For the text-containing cell, return its midpoint in [X, Y] coordinate format. 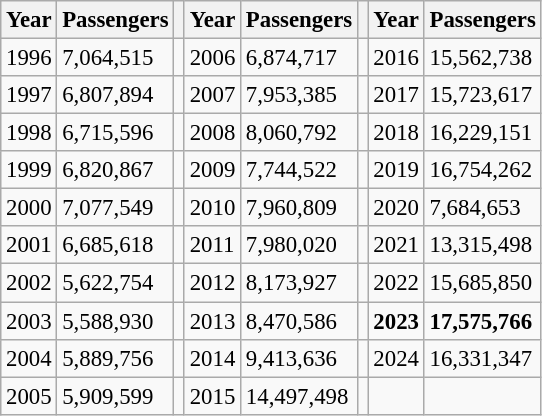
2004 [29, 358]
2017 [396, 95]
2021 [396, 245]
7,953,385 [300, 95]
7,684,653 [482, 208]
17,575,766 [482, 321]
15,562,738 [482, 58]
2014 [212, 358]
1996 [29, 58]
2018 [396, 133]
15,723,617 [482, 95]
5,622,754 [116, 283]
6,715,596 [116, 133]
7,744,522 [300, 170]
2006 [212, 58]
15,685,850 [482, 283]
2015 [212, 396]
7,960,809 [300, 208]
2012 [212, 283]
2003 [29, 321]
6,685,618 [116, 245]
5,909,599 [116, 396]
2020 [396, 208]
16,229,151 [482, 133]
7,077,549 [116, 208]
16,754,262 [482, 170]
2009 [212, 170]
2016 [396, 58]
6,807,894 [116, 95]
6,874,717 [300, 58]
1999 [29, 170]
5,889,756 [116, 358]
2024 [396, 358]
2002 [29, 283]
8,060,792 [300, 133]
8,173,927 [300, 283]
7,064,515 [116, 58]
2005 [29, 396]
16,331,347 [482, 358]
1998 [29, 133]
7,980,020 [300, 245]
2001 [29, 245]
9,413,636 [300, 358]
2023 [396, 321]
6,820,867 [116, 170]
14,497,498 [300, 396]
1997 [29, 95]
5,588,930 [116, 321]
2000 [29, 208]
2007 [212, 95]
2011 [212, 245]
2019 [396, 170]
2013 [212, 321]
8,470,586 [300, 321]
2022 [396, 283]
2010 [212, 208]
13,315,498 [482, 245]
2008 [212, 133]
